Pinpoint the cell where the given text exists, returning its [X, Y] midpoint coordinate. 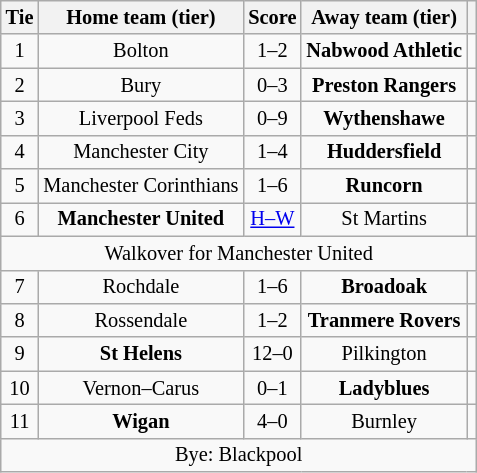
Wythenshawe [384, 118]
4–0 [272, 421]
Manchester United [140, 219]
H–W [272, 219]
0–3 [272, 85]
Burnley [384, 421]
0–1 [272, 388]
Vernon–Carus [140, 388]
11 [20, 421]
7 [20, 287]
Broadoak [384, 287]
12–0 [272, 354]
St Helens [140, 354]
10 [20, 388]
Rochdale [140, 287]
Ladyblues [384, 388]
1–4 [272, 152]
Tranmere Rovers [384, 320]
Liverpool Feds [140, 118]
Walkover for Manchester United [239, 253]
Tie [20, 17]
Home team (tier) [140, 17]
Bye: Blackpool [239, 455]
Score [272, 17]
6 [20, 219]
1 [20, 51]
0–9 [272, 118]
Huddersfield [384, 152]
Pilkington [384, 354]
Preston Rangers [384, 85]
St Martins [384, 219]
Away team (tier) [384, 17]
Manchester City [140, 152]
2 [20, 85]
Wigan [140, 421]
9 [20, 354]
Rossendale [140, 320]
5 [20, 186]
Manchester Corinthians [140, 186]
Runcorn [384, 186]
Bolton [140, 51]
8 [20, 320]
Nabwood Athletic [384, 51]
4 [20, 152]
Bury [140, 85]
3 [20, 118]
